Detect which cell encompasses the target text, then output its [X, Y] center coordinate. 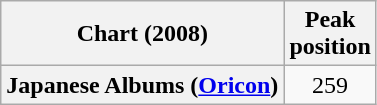
Peak position [330, 34]
Chart (2008) [142, 34]
259 [330, 85]
Japanese Albums (Oricon) [142, 85]
